Return the (X, Y) coordinate for the center point of the cell that contains the specified text.  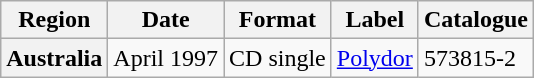
Label (374, 20)
Region (54, 20)
573815-2 (476, 58)
CD single (278, 58)
Format (278, 20)
Australia (54, 58)
Date (166, 20)
Polydor (374, 58)
Catalogue (476, 20)
April 1997 (166, 58)
